Provide the (X, Y) coordinate of the cell's center where the given text is located.  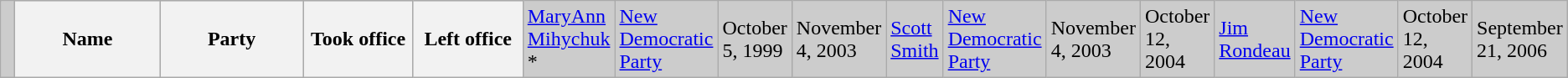
Name (87, 39)
Party (231, 39)
Jim Rondeau (1255, 39)
Left office (467, 39)
Scott Smith (915, 39)
Took office (358, 39)
MaryAnn Mihychuk * (569, 39)
September 21, 2006 (1520, 39)
October 5, 1999 (755, 39)
